Scan for the cell matching the given text and deliver its (X, Y) coordinate at center. 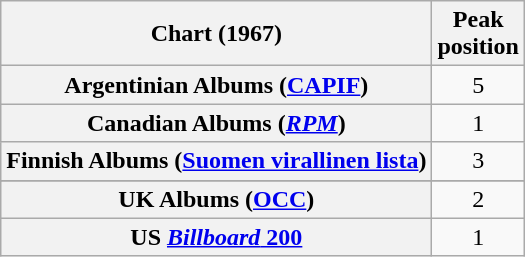
UK Albums (OCC) (216, 199)
Finnish Albums (Suomen virallinen lista) (216, 161)
5 (478, 85)
2 (478, 199)
Canadian Albums (RPM) (216, 123)
US Billboard 200 (216, 237)
Chart (1967) (216, 34)
Peak position (478, 34)
3 (478, 161)
Argentinian Albums (CAPIF) (216, 85)
